Identify which cell holds the provided text, then report its (x, y) central coordinate. 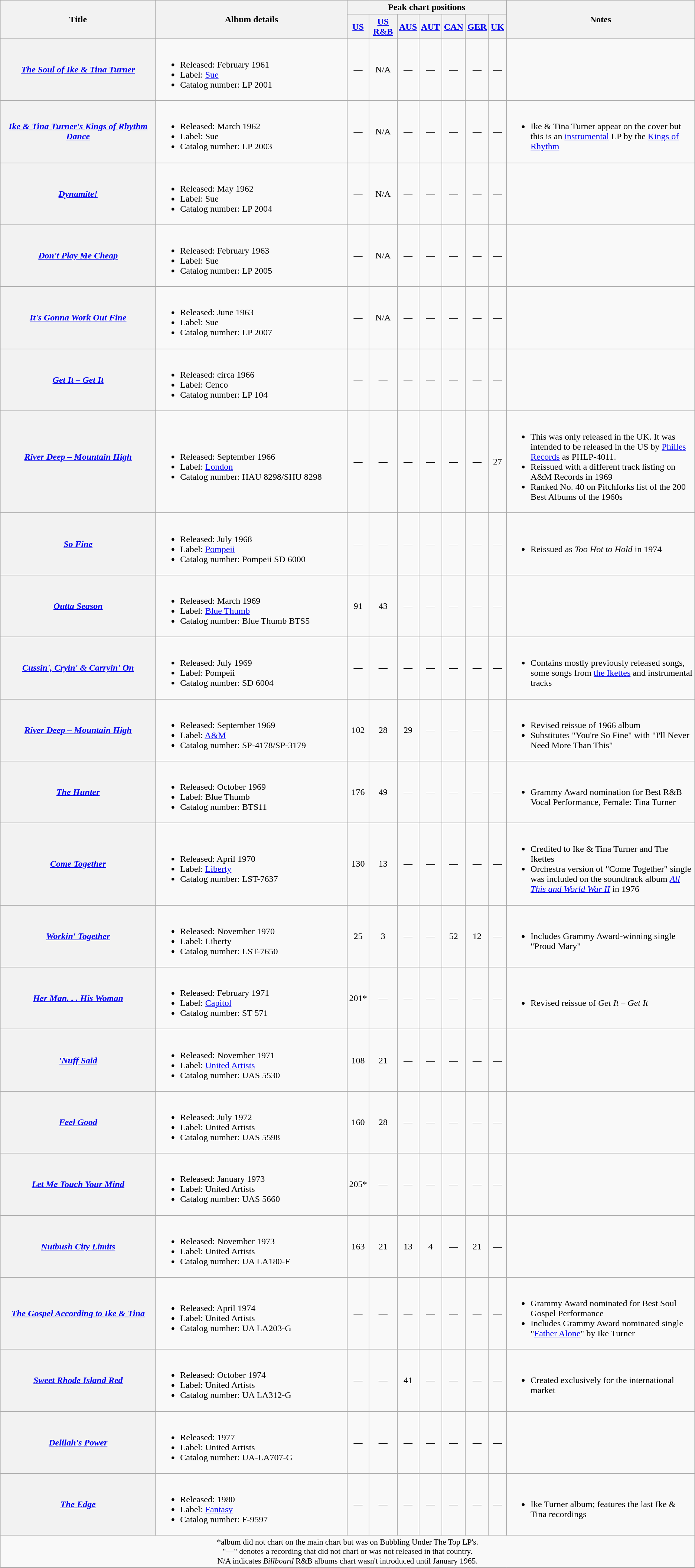
Released: October 1969Label: Blue ThumbCatalog number: BTS11 (252, 792)
Released: April 1970Label: LibertyCatalog number: LST-7637 (252, 864)
Released: March 1969Label: Blue ThumbCatalog number: Blue Thumb BTS5 (252, 606)
Released: February 1961Label: SueCatalog number: LP 2001 (252, 70)
Released: 1980Label: FantasyCatalog number: F-9597 (252, 1505)
Released: July 1968Label: PompeiiCatalog number: Pompeii SD 6000 (252, 544)
Workin' Together (78, 936)
The Hunter (78, 792)
Contains mostly previously released songs, some songs from the Ikettes and instrumental tracks (601, 668)
25 (358, 936)
Released: March 1962Label: SueCatalog number: LP 2003 (252, 131)
205* (358, 1184)
91 (358, 606)
Released: September 1969Label: A&MCatalog number: SP-4178/SP-3179 (252, 730)
29 (408, 730)
163 (358, 1246)
Ike & Tina Turner appear on the cover but this is an instrumental LP by the Kings of Rhythm (601, 131)
41 (408, 1380)
Released: July 1972Label: United ArtistsCatalog number: UAS 5598 (252, 1122)
Reissued as Too Hot to Hold in 1974 (601, 544)
12 (477, 936)
US (358, 27)
52 (454, 936)
Released: November 1970Label: LibertyCatalog number: LST-7650 (252, 936)
Don't Play Me Cheap (78, 255)
Grammy Award nominated for Best Soul Gospel PerformanceIncludes Grammy Award nominated single "Father Alone" by Ike Turner (601, 1313)
Album details (252, 19)
'Nuff Said (78, 1060)
102 (358, 730)
Outta Season (78, 606)
AUT (431, 27)
Revised reissue of Get It – Get It (601, 998)
176 (358, 792)
Includes Grammy Award-winning single "Proud Mary" (601, 936)
Revised reissue of 1966 albumSubstitutes "You're So Fine" with "I'll Never Need More Than This" (601, 730)
Nutbush City Limits (78, 1246)
It's Gonna Work Out Fine (78, 318)
Sweet Rhode Island Red (78, 1380)
Released: April 1974Label: United ArtistsCatalog number: UA LA203-G (252, 1313)
Released: September 1966Label: LondonCatalog number: HAU 8298/SHU 8298 (252, 462)
Cussin', Cryin' & Carryin' On (78, 668)
Her Man. . . His Woman (78, 998)
Let Me Touch Your Mind (78, 1184)
49 (383, 792)
Released: July 1969Label: PompeiiCatalog number: SD 6004 (252, 668)
Released: November 1971Label: United ArtistsCatalog number: UAS 5530 (252, 1060)
The Soul of Ike & Tina Turner (78, 70)
Get It – Get It (78, 379)
Released: November 1973Label: United ArtistsCatalog number: UA LA180-F (252, 1246)
Released: 1977Label: United ArtistsCatalog number: UA-LA707-G (252, 1442)
Ike & Tina Turner's Kings of Rhythm Dance (78, 131)
Released: February 1971Label: CapitolCatalog number: ST 571 (252, 998)
US R&B (383, 27)
So Fine (78, 544)
43 (383, 606)
GER (477, 27)
160 (358, 1122)
Released: circa 1966Label: CencoCatalog number: LP 104 (252, 379)
The Gospel According to Ike & Tina (78, 1313)
Feel Good (78, 1122)
Notes (601, 19)
201* (358, 998)
Released: October 1974Label: United ArtistsCatalog number: UA LA312-G (252, 1380)
Released: May 1962Label: SueCatalog number: LP 2004 (252, 194)
130 (358, 864)
Released: February 1963Label: SueCatalog number: LP 2005 (252, 255)
Delilah's Power (78, 1442)
Released: January 1973Label: United ArtistsCatalog number: UAS 5660 (252, 1184)
4 (431, 1246)
Ike Turner album; features the last Ike & Tina recordings (601, 1505)
Released: June 1963Label: SueCatalog number: LP 2007 (252, 318)
The Edge (78, 1505)
Created exclusively for the international market (601, 1380)
Come Together (78, 864)
UK (497, 27)
3 (383, 936)
AUS (408, 27)
Peak chart positions (427, 7)
Title (78, 19)
108 (358, 1060)
Dynamite! (78, 194)
27 (497, 462)
CAN (454, 27)
Grammy Award nomination for Best R&B Vocal Performance, Female: Tina Turner (601, 792)
